Return the [x, y] coordinate for the center point of the cell that contains the specified text.  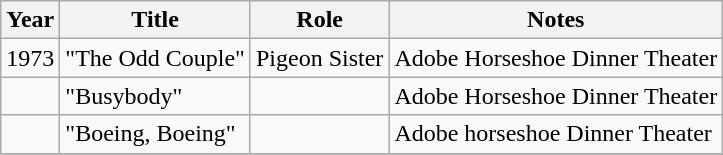
Year [30, 20]
"The Odd Couple" [156, 58]
Adobe horseshoe Dinner Theater [556, 134]
Title [156, 20]
"Busybody" [156, 96]
1973 [30, 58]
Role [319, 20]
"Boeing, Boeing" [156, 134]
Pigeon Sister [319, 58]
Notes [556, 20]
